Search for the cell housing the specified text and yield its (X, Y) center coordinate. 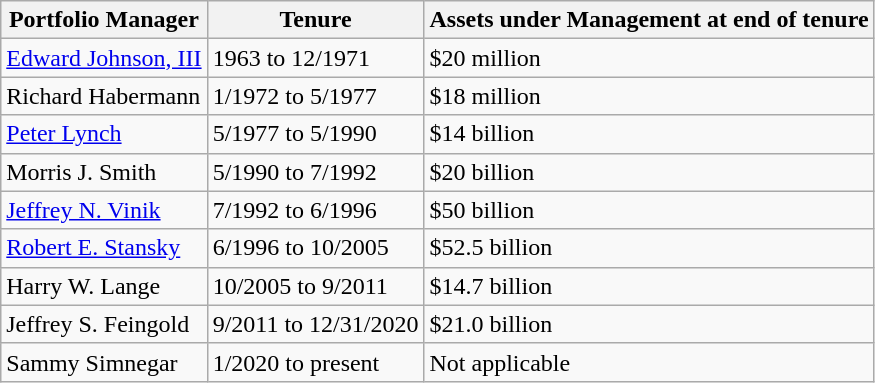
Robert E. Stansky (104, 248)
Portfolio Manager (104, 20)
1/2020 to present (316, 362)
$21.0 billion (649, 324)
$18 million (649, 96)
$14.7 billion (649, 286)
Morris J. Smith (104, 172)
Tenure (316, 20)
5/1977 to 5/1990 (316, 134)
Jeffrey N. Vinik (104, 210)
Assets under Management at end of tenure (649, 20)
$14 billion (649, 134)
Harry W. Lange (104, 286)
Not applicable (649, 362)
Peter Lynch (104, 134)
Richard Habermann (104, 96)
Jeffrey S. Feingold (104, 324)
Sammy Simnegar (104, 362)
9/2011 to 12/31/2020 (316, 324)
10/2005 to 9/2011 (316, 286)
Edward Johnson, III (104, 58)
$52.5 billion (649, 248)
1963 to 12/1971 (316, 58)
6/1996 to 10/2005 (316, 248)
$20 million (649, 58)
1/1972 to 5/1977 (316, 96)
7/1992 to 6/1996 (316, 210)
$50 billion (649, 210)
$20 billion (649, 172)
5/1990 to 7/1992 (316, 172)
